Provide the [x, y] coordinate of the cell's center where the given text is located.  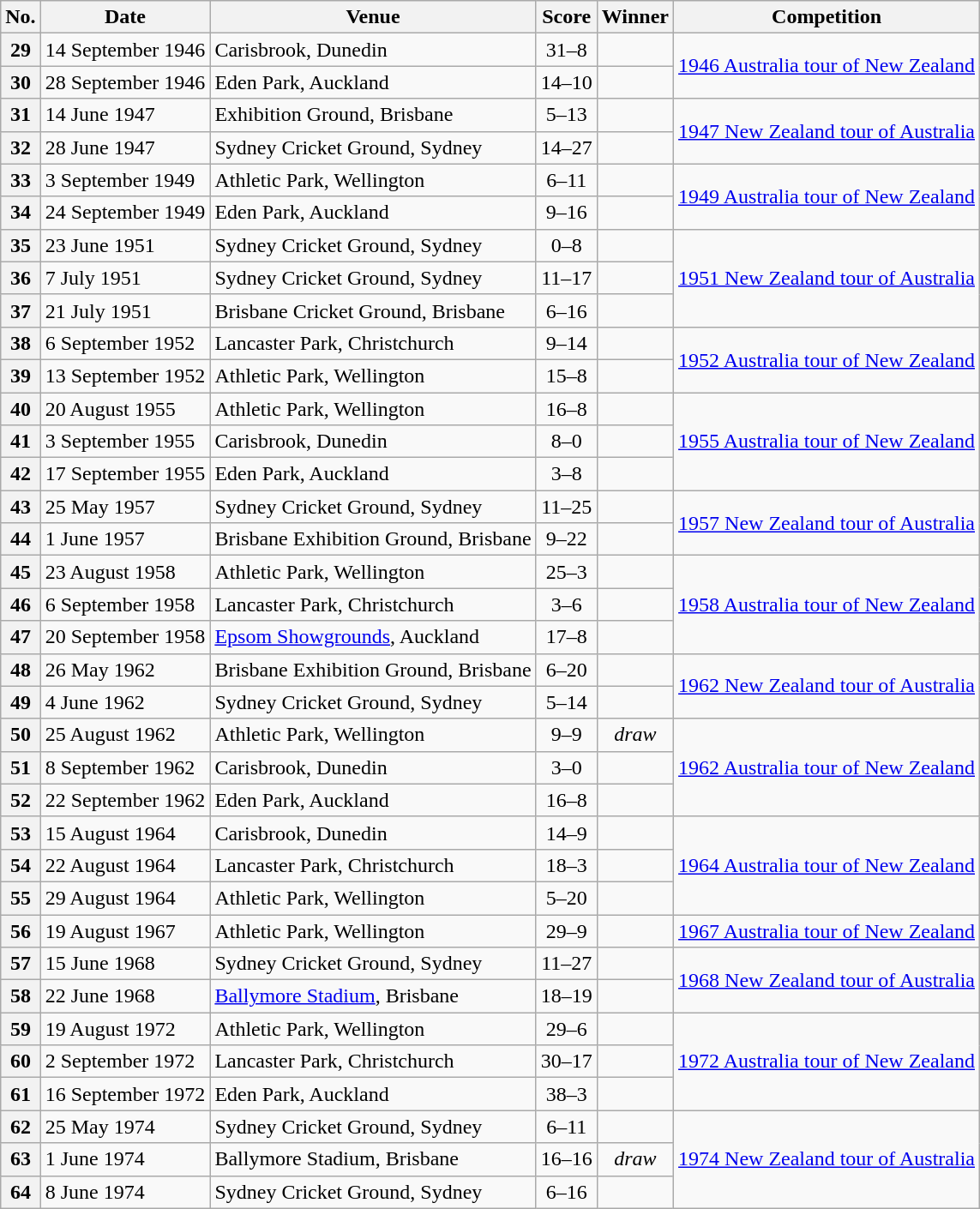
6 September 1958 [125, 604]
11–17 [566, 278]
8 June 1974 [125, 1192]
53 [21, 833]
29–6 [566, 1029]
1968 New Zealand tour of Australia [827, 980]
52 [21, 800]
46 [21, 604]
24 September 1949 [125, 213]
16–16 [566, 1159]
6–20 [566, 670]
2 September 1972 [125, 1062]
6 September 1952 [125, 343]
3–6 [566, 604]
21 July 1951 [125, 310]
17 September 1955 [125, 474]
1962 New Zealand tour of Australia [827, 686]
Epsom Showgrounds, Auckland [373, 637]
Exhibition Ground, Brisbane [373, 115]
26 May 1962 [125, 670]
7 July 1951 [125, 278]
1967 Australia tour of New Zealand [827, 930]
31 [21, 115]
1972 Australia tour of New Zealand [827, 1062]
15 June 1968 [125, 964]
25 August 1962 [125, 735]
Brisbane Cricket Ground, Brisbane [373, 310]
36 [21, 278]
43 [21, 507]
64 [21, 1192]
Winner [634, 17]
8–0 [566, 442]
60 [21, 1062]
30–17 [566, 1062]
17–8 [566, 637]
56 [21, 930]
23 June 1951 [125, 245]
5–13 [566, 115]
29 August 1964 [125, 898]
25 May 1974 [125, 1127]
3–8 [566, 474]
31–8 [566, 50]
14 June 1947 [125, 115]
29 [21, 50]
18–3 [566, 865]
3 September 1949 [125, 180]
37 [21, 310]
1974 New Zealand tour of Australia [827, 1159]
33 [21, 180]
11–25 [566, 507]
38–3 [566, 1094]
42 [21, 474]
13 September 1952 [125, 376]
16 September 1972 [125, 1094]
54 [21, 865]
1957 New Zealand tour of Australia [827, 523]
1 June 1974 [125, 1159]
63 [21, 1159]
40 [21, 409]
15 August 1964 [125, 833]
1949 Australia tour of New Zealand [827, 196]
1 June 1957 [125, 539]
51 [21, 767]
28 September 1946 [125, 82]
41 [21, 442]
45 [21, 572]
25 May 1957 [125, 507]
29–9 [566, 930]
34 [21, 213]
14 September 1946 [125, 50]
0–8 [566, 245]
3 September 1955 [125, 442]
62 [21, 1127]
1951 New Zealand tour of Australia [827, 278]
35 [21, 245]
9–9 [566, 735]
58 [21, 996]
20 August 1955 [125, 409]
15–8 [566, 376]
Competition [827, 17]
22 June 1968 [125, 996]
22 August 1964 [125, 865]
38 [21, 343]
Date [125, 17]
50 [21, 735]
4 June 1962 [125, 702]
39 [21, 376]
No. [21, 17]
49 [21, 702]
44 [21, 539]
9–22 [566, 539]
1952 Australia tour of New Zealand [827, 359]
47 [21, 637]
59 [21, 1029]
9–16 [566, 213]
8 September 1962 [125, 767]
28 June 1947 [125, 147]
23 August 1958 [125, 572]
20 September 1958 [125, 637]
1958 Australia tour of New Zealand [827, 604]
1955 Australia tour of New Zealand [827, 442]
Score [566, 17]
1964 Australia tour of New Zealand [827, 865]
55 [21, 898]
11–27 [566, 964]
9–14 [566, 343]
1947 New Zealand tour of Australia [827, 131]
32 [21, 147]
14–10 [566, 82]
Venue [373, 17]
25–3 [566, 572]
19 August 1967 [125, 930]
22 September 1962 [125, 800]
19 August 1972 [125, 1029]
57 [21, 964]
5–14 [566, 702]
61 [21, 1094]
48 [21, 670]
30 [21, 82]
14–9 [566, 833]
14–27 [566, 147]
1962 Australia tour of New Zealand [827, 767]
1946 Australia tour of New Zealand [827, 66]
18–19 [566, 996]
3–0 [566, 767]
5–20 [566, 898]
